Output the [X, Y] coordinate of the center of the cell containing the given text.  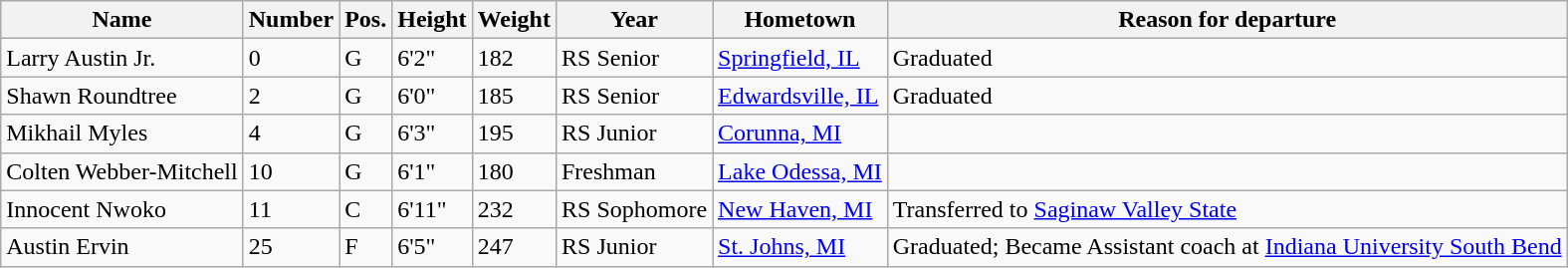
6'0" [432, 96]
182 [514, 58]
Weight [514, 20]
F [366, 247]
Height [432, 20]
Colten Webber-Mitchell [121, 171]
25 [291, 247]
Larry Austin Jr. [121, 58]
Corunna, MI [800, 134]
Reason for departure [1227, 20]
New Haven, MI [800, 209]
185 [514, 96]
C [366, 209]
Graduated; Became Assistant coach at Indiana University South Bend [1227, 247]
0 [291, 58]
Year [633, 20]
232 [514, 209]
Shawn Roundtree [121, 96]
2 [291, 96]
Austin Ervin [121, 247]
Hometown [800, 20]
Freshman [633, 171]
Number [291, 20]
Springfield, IL [800, 58]
6'11" [432, 209]
247 [514, 247]
Innocent Nwoko [121, 209]
RS Sophomore [633, 209]
6'3" [432, 134]
180 [514, 171]
10 [291, 171]
Lake Odessa, MI [800, 171]
11 [291, 209]
6'1" [432, 171]
195 [514, 134]
Pos. [366, 20]
St. Johns, MI [800, 247]
6'5" [432, 247]
4 [291, 134]
Edwardsville, IL [800, 96]
Name [121, 20]
Mikhail Myles [121, 134]
6'2" [432, 58]
Transferred to Saginaw Valley State [1227, 209]
